Detect which cell encompasses the target text, then output its (X, Y) center coordinate. 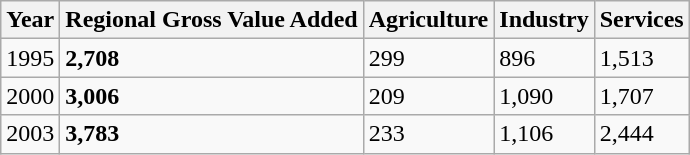
299 (428, 58)
1,090 (544, 96)
2000 (30, 96)
2,708 (212, 58)
Services (642, 20)
209 (428, 96)
1,106 (544, 134)
1,513 (642, 58)
3,783 (212, 134)
1,707 (642, 96)
Year (30, 20)
896 (544, 58)
Industry (544, 20)
2,444 (642, 134)
233 (428, 134)
3,006 (212, 96)
2003 (30, 134)
Regional Gross Value Added (212, 20)
Agriculture (428, 20)
1995 (30, 58)
